Search for the cell housing the specified text and yield its (X, Y) center coordinate. 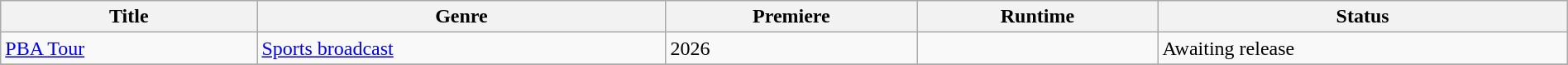
Runtime (1037, 17)
2026 (791, 48)
Status (1363, 17)
Genre (461, 17)
Sports broadcast (461, 48)
Title (129, 17)
Awaiting release (1363, 48)
Premiere (791, 17)
PBA Tour (129, 48)
